Identify which cell holds the provided text, then report its (x, y) central coordinate. 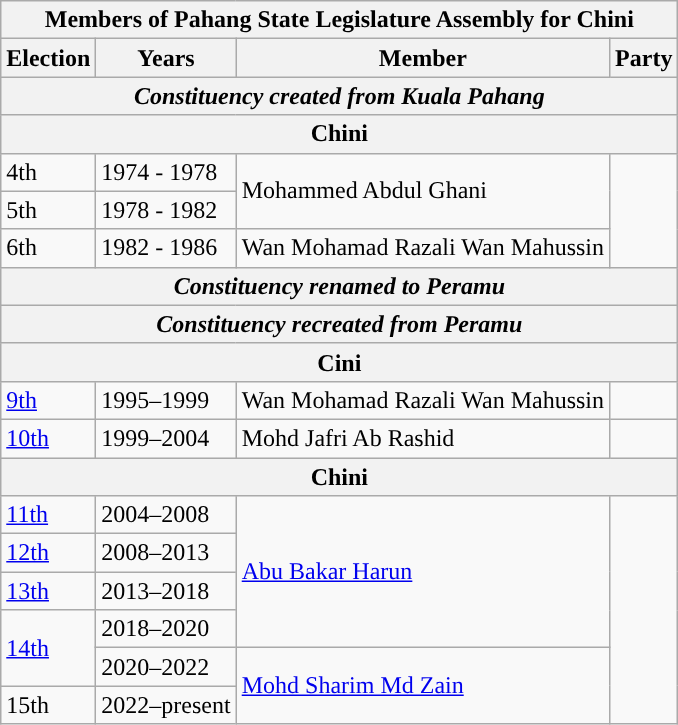
2013–2018 (166, 591)
Constituency created from Kuala Pahang (340, 96)
Cini (340, 362)
4th (48, 172)
Members of Pahang State Legislature Assembly for Chini (340, 20)
6th (48, 248)
1995–1999 (166, 400)
2020–2022 (166, 667)
Abu Bakar Harun (422, 572)
Mohammed Abdul Ghani (422, 191)
1999–2004 (166, 438)
Mohd Jafri Ab Rashid (422, 438)
Member (422, 58)
13th (48, 591)
9th (48, 400)
11th (48, 515)
2022–present (166, 705)
Mohd Sharim Md Zain (422, 686)
2018–2020 (166, 629)
10th (48, 438)
12th (48, 553)
1982 - 1986 (166, 248)
5th (48, 210)
2004–2008 (166, 515)
1974 - 1978 (166, 172)
Years (166, 58)
Election (48, 58)
2008–2013 (166, 553)
Party (644, 58)
Constituency renamed to Peramu (340, 286)
15th (48, 705)
Constituency recreated from Peramu (340, 324)
1978 - 1982 (166, 210)
14th (48, 648)
